Scan for the cell matching the given text and deliver its (X, Y) coordinate at center. 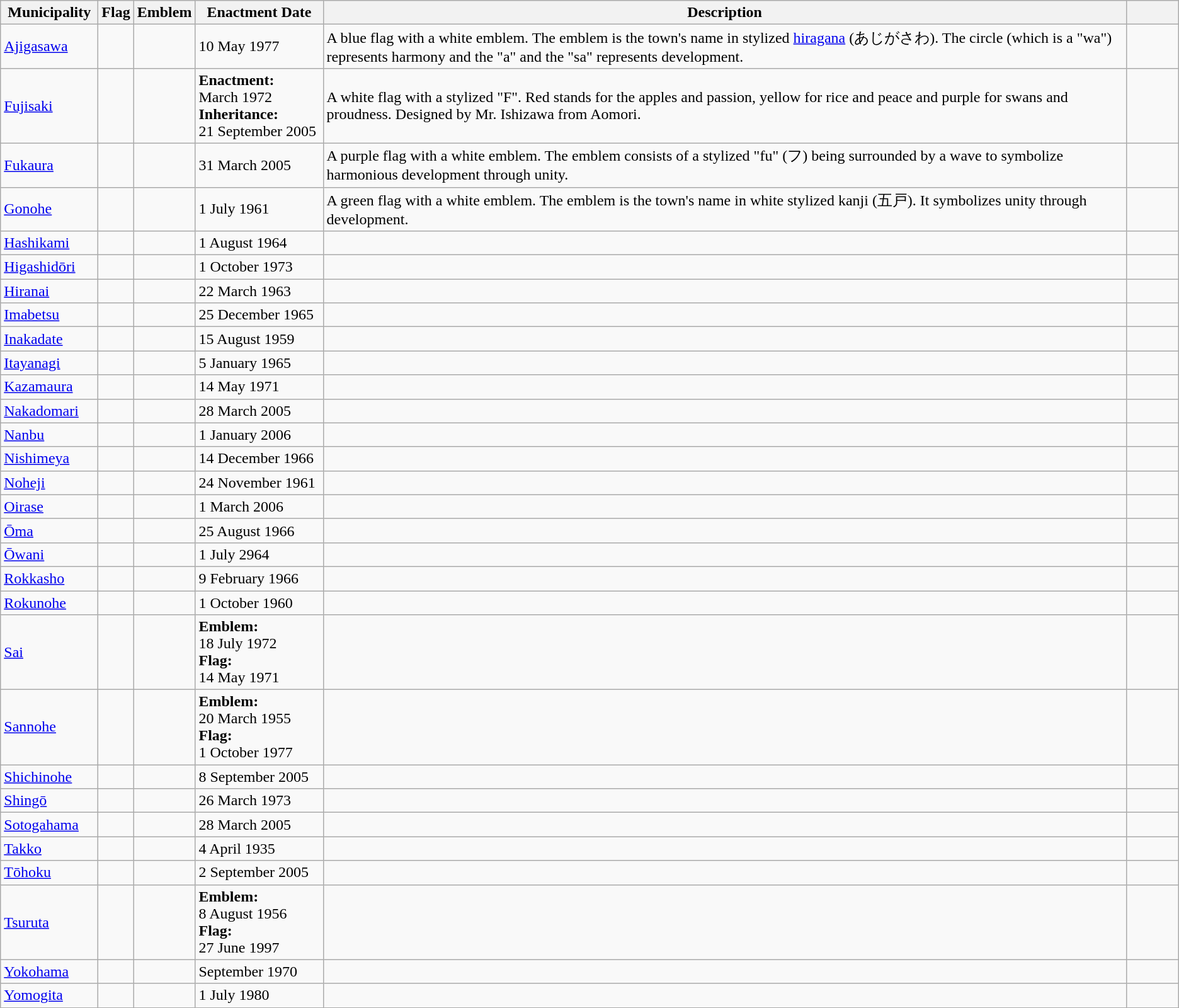
Fukaura (49, 165)
25 August 1966 (259, 530)
Municipality (49, 13)
Hashikami (49, 243)
Nanbu (49, 435)
September 1970 (259, 971)
Rokunohe (49, 603)
14 December 1966 (259, 459)
31 March 2005 (259, 165)
24 November 1961 (259, 483)
25 December 1965 (259, 315)
Shingō (49, 801)
Description (724, 13)
Emblem:8 August 1956Flag:27 June 1997 (259, 922)
Emblem:20 March 1955Flag:1 October 1977 (259, 727)
Higashidōri (49, 267)
1 October 1973 (259, 267)
Nishimeya (49, 459)
Sannohe (49, 727)
Noheji (49, 483)
Hiranai (49, 291)
Shichinohe (49, 777)
1 October 1960 (259, 603)
26 March 1973 (259, 801)
1 March 2006 (259, 507)
Gonohe (49, 209)
1 July 1980 (259, 995)
Emblem:18 July 1972Flag:14 May 1971 (259, 653)
Ōma (49, 530)
9 February 1966 (259, 578)
2 September 2005 (259, 873)
Kazamaura (49, 387)
1 July 2964 (259, 554)
Flag (116, 13)
A green flag with a white emblem. The emblem is the town's name in white stylized kanji (五戸). It symbolizes unity through development. (724, 209)
Takko (49, 849)
Tōhoku (49, 873)
Itayanagi (49, 363)
Nakadomari (49, 411)
1 July 1961 (259, 209)
Ajigasawa (49, 47)
Yokohama (49, 971)
Imabetsu (49, 315)
1 August 1964 (259, 243)
Enactment Date (259, 13)
Ōwani (49, 554)
Oirase (49, 507)
Yomogita (49, 995)
4 April 1935 (259, 849)
8 September 2005 (259, 777)
Inakadate (49, 339)
1 January 2006 (259, 435)
14 May 1971 (259, 387)
22 March 1963 (259, 291)
10 May 1977 (259, 47)
Sai (49, 653)
Fujisaki (49, 106)
Rokkasho (49, 578)
Enactment:March 1972Inheritance:21 September 2005 (259, 106)
Emblem (164, 13)
Sotogahama (49, 825)
Tsuruta (49, 922)
15 August 1959 (259, 339)
5 January 1965 (259, 363)
